Output the (X, Y) coordinate of the center of the cell containing the given text.  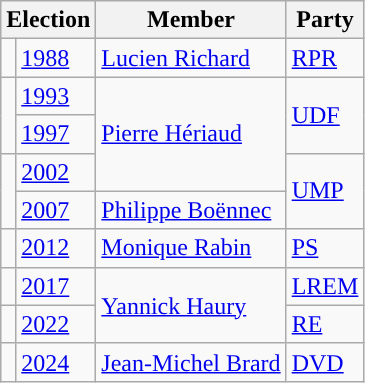
Yannick Haury (191, 305)
DVD (325, 362)
RE (325, 324)
2024 (56, 362)
2007 (56, 210)
Jean-Michel Brard (191, 362)
1993 (56, 96)
2012 (56, 248)
1988 (56, 58)
2022 (56, 324)
Pierre Hériaud (191, 134)
Party (325, 20)
2017 (56, 286)
Monique Rabin (191, 248)
1997 (56, 134)
PS (325, 248)
LREM (325, 286)
UDF (325, 115)
Philippe Boënnec (191, 210)
UMP (325, 191)
Lucien Richard (191, 58)
Member (191, 20)
2002 (56, 172)
Election (48, 20)
RPR (325, 58)
